Scan for the cell matching the given text and deliver its (X, Y) coordinate at center. 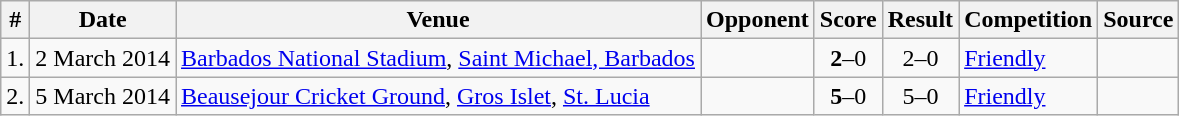
1. (16, 58)
Result (920, 20)
Beausejour Cricket Ground, Gros Islet, St. Lucia (438, 96)
Score (848, 20)
Barbados National Stadium, Saint Michael, Barbados (438, 58)
Competition (1028, 20)
2. (16, 96)
# (16, 20)
5 March 2014 (103, 96)
Venue (438, 20)
Opponent (757, 20)
Date (103, 20)
Source (1138, 20)
2 March 2014 (103, 58)
